Extract the [X, Y] coordinate from the center of the cell holding the provided text.  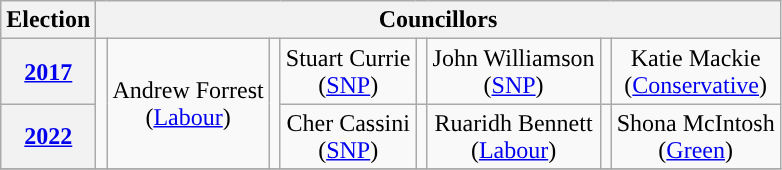
Election [48, 20]
Shona McIntosh(Green) [696, 136]
John Williamson(SNP) [514, 72]
Andrew Forrest (Labour) [188, 104]
Ruaridh Bennett(Labour) [514, 136]
Katie Mackie(Conservative) [696, 72]
Cher Cassini(SNP) [348, 136]
2022 [48, 136]
2017 [48, 72]
Councillors [438, 20]
Stuart Currie(SNP) [348, 72]
